Provide the (X, Y) coordinate of the cell's center where the given text is located.  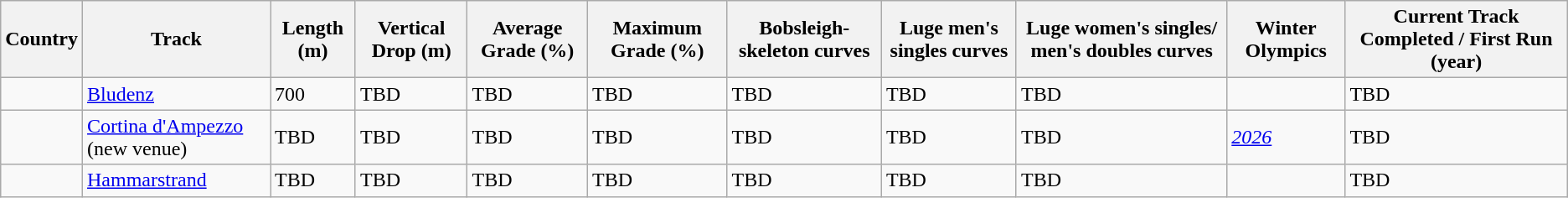
Winter Olympics (1287, 39)
Hammarstrand (176, 180)
Luge women's singles/ men's doubles curves (1121, 39)
Maximum Grade (%) (657, 39)
Country (42, 39)
700 (313, 94)
Average Grade (%) (528, 39)
Bludenz (176, 94)
Current Track Completed / First Run (year) (1456, 39)
Cortina d'Ampezzo (new venue) (176, 138)
Vertical Drop (m) (411, 39)
Track (176, 39)
Length (m) (313, 39)
Luge men's singles curves (948, 39)
2026 (1287, 138)
Bobsleigh-skeleton curves (804, 39)
